For the text-containing cell, return its midpoint in (x, y) coordinate format. 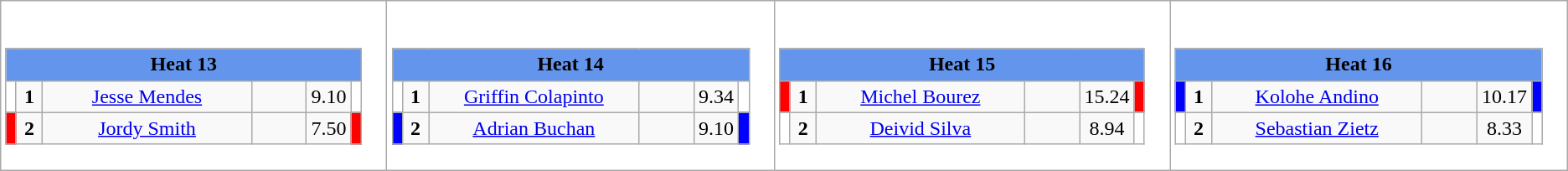
Heat 16 (1359, 65)
10.17 (1504, 96)
Heat 13 1 Jesse Mendes 9.10 2 Jordy Smith 7.50 (194, 85)
Kolohe Andino (1317, 96)
Heat 14 (570, 65)
Heat 15 (962, 65)
Michel Bourez (920, 96)
Griffin Colapinto (534, 96)
Adrian Buchan (534, 128)
Heat 15 1 Michel Bourez 15.24 2 Deivid Silva 8.94 (972, 85)
15.24 (1107, 96)
Sebastian Zietz (1317, 128)
Jordy Smith (147, 128)
8.33 (1504, 128)
8.94 (1107, 128)
Heat 13 (183, 65)
7.50 (328, 128)
Deivid Silva (920, 128)
Heat 14 1 Griffin Colapinto 9.34 2 Adrian Buchan 9.10 (581, 85)
Heat 16 1 Kolohe Andino 10.17 2 Sebastian Zietz 8.33 (1369, 85)
Jesse Mendes (147, 96)
9.34 (717, 96)
